Capture the cell that displays the provided text and extract its (X, Y) central coordinate. 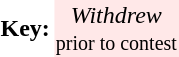
Withdrewprior to contest (116, 28)
